Return the (x, y) coordinate for the center point of the cell that contains the specified text.  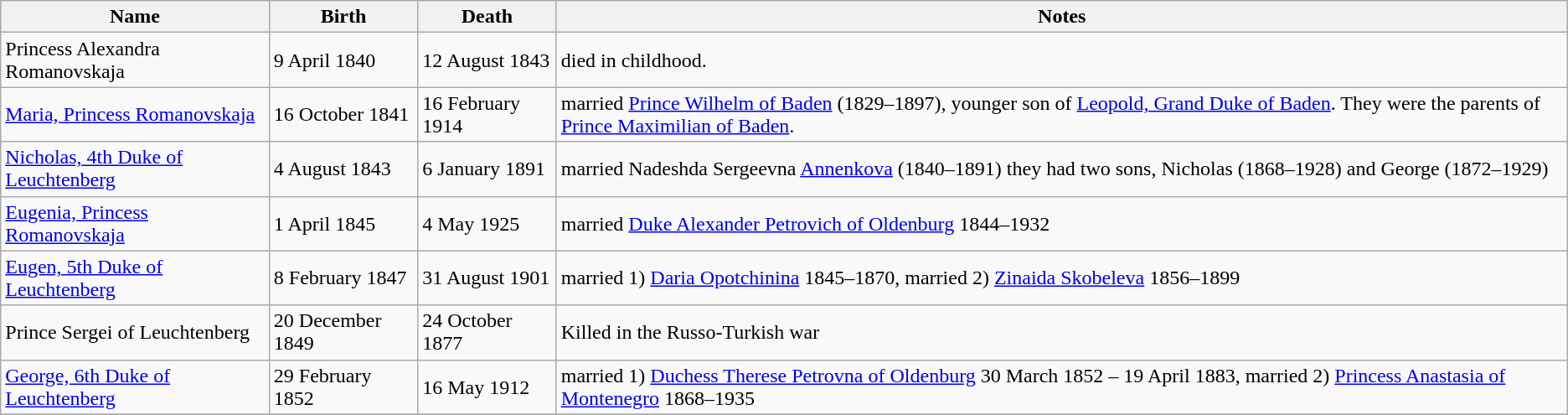
Death (487, 17)
12 August 1843 (487, 60)
Eugen, 5th Duke of Leuchtenberg (136, 278)
29 February 1852 (343, 387)
9 April 1840 (343, 60)
8 February 1847 (343, 278)
Princess Alexandra Romanovskaja (136, 60)
24 October 1877 (487, 332)
married 1) Daria Opotchinina 1845–1870, married 2) Zinaida Skobeleva 1856–1899 (1062, 278)
died in childhood. (1062, 60)
Maria, Princess Romanovskaja (136, 114)
16 October 1841 (343, 114)
Birth (343, 17)
16 February 1914 (487, 114)
Killed in the Russo-Turkish war (1062, 332)
married 1) Duchess Therese Petrovna of Oldenburg 30 March 1852 – 19 April 1883, married 2) Princess Anastasia of Montenegro 1868–1935 (1062, 387)
Notes (1062, 17)
George, 6th Duke of Leuchtenberg (136, 387)
1 April 1845 (343, 223)
4 May 1925 (487, 223)
Eugenia, Princess Romanovskaja (136, 223)
married Prince Wilhelm of Baden (1829–1897), younger son of Leopold, Grand Duke of Baden. They were the parents of Prince Maximilian of Baden. (1062, 114)
Prince Sergei of Leuchtenberg (136, 332)
31 August 1901 (487, 278)
married Nadeshda Sergeevna Annenkova (1840–1891) they had two sons, Nicholas (1868–1928) and George (1872–1929) (1062, 169)
Name (136, 17)
6 January 1891 (487, 169)
married Duke Alexander Petrovich of Oldenburg 1844–1932 (1062, 223)
4 August 1843 (343, 169)
Nicholas, 4th Duke of Leuchtenberg (136, 169)
20 December 1849 (343, 332)
16 May 1912 (487, 387)
